Scan for the cell matching the given text and deliver its (x, y) coordinate at center. 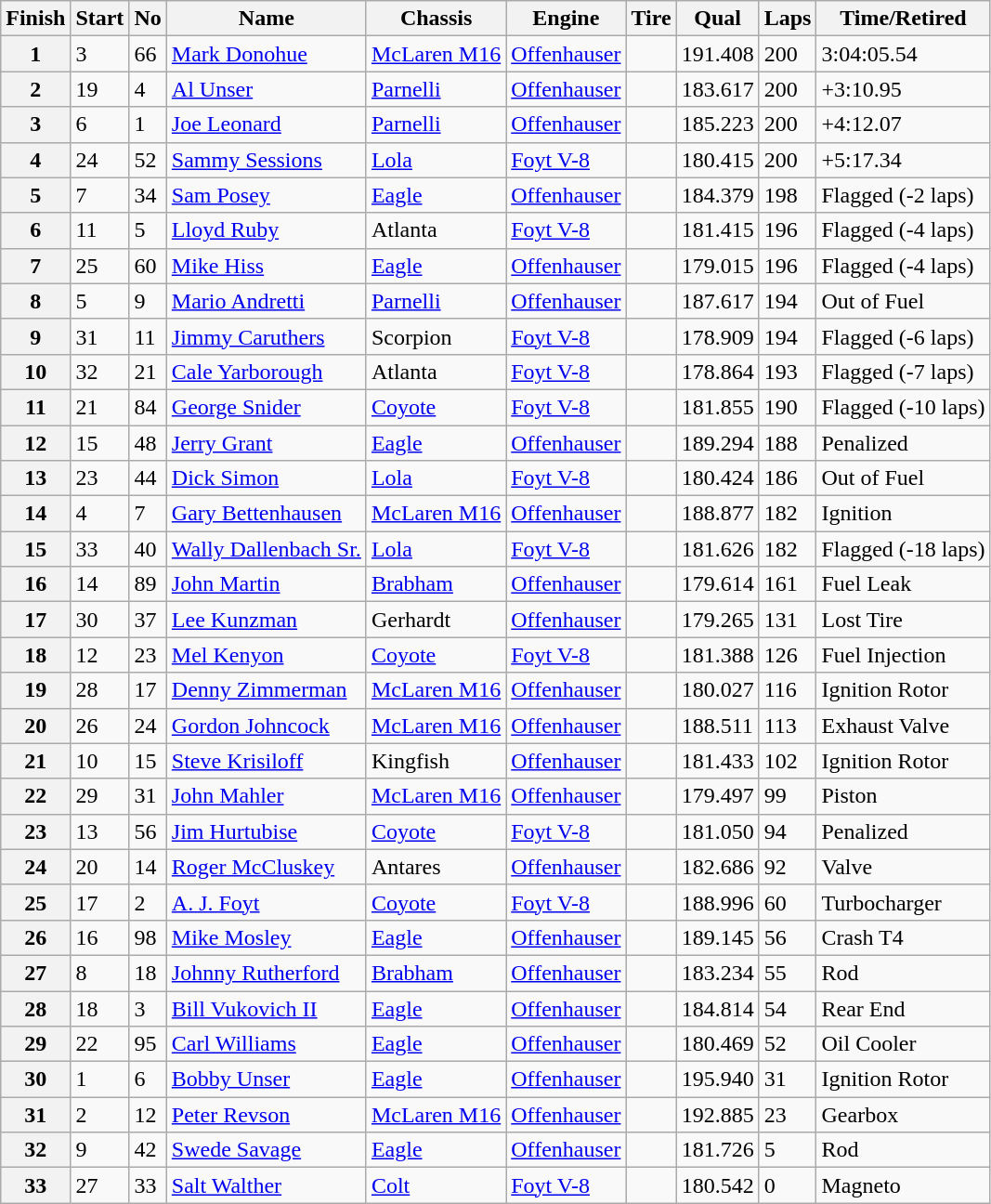
Scorpion (436, 336)
Qual (717, 19)
Wally Dallenbach Sr. (266, 549)
Exhaust Valve (903, 726)
+5:17.34 (903, 160)
195.940 (717, 1080)
184.379 (717, 195)
179.015 (717, 266)
Mike Mosley (266, 937)
181.388 (717, 655)
66 (148, 54)
Mario Andretti (266, 301)
Antares (436, 867)
181.726 (717, 1150)
Flagged (-6 laps) (903, 336)
182.686 (717, 867)
Mike Hiss (266, 266)
0 (788, 1185)
131 (788, 620)
181.050 (717, 831)
Bill Vukovich II (266, 1008)
184.814 (717, 1008)
Jim Hurtubise (266, 831)
Fuel Injection (903, 655)
Lloyd Ruby (266, 230)
189.145 (717, 937)
188.996 (717, 902)
190 (788, 407)
Lost Tire (903, 620)
186 (788, 478)
198 (788, 195)
89 (148, 584)
Engine (567, 19)
+3:10.95 (903, 89)
Swede Savage (266, 1150)
Fuel Leak (903, 584)
Lee Kunzman (266, 620)
Name (266, 19)
Laps (788, 19)
179.497 (717, 796)
Carl Williams (266, 1044)
193 (788, 372)
116 (788, 690)
Finish (35, 19)
Roger McCluskey (266, 867)
3:04:05.54 (903, 54)
Peter Revson (266, 1115)
Tire (651, 19)
Start (100, 19)
Chassis (436, 19)
55 (788, 973)
188.511 (717, 726)
Kingfish (436, 761)
Ignition (903, 514)
181.855 (717, 407)
+4:12.07 (903, 124)
180.469 (717, 1044)
180.542 (717, 1185)
Mark Donohue (266, 54)
Flagged (-10 laps) (903, 407)
Colt (436, 1185)
Rear End (903, 1008)
Piston (903, 796)
Cale Yarborough (266, 372)
George Snider (266, 407)
Sammy Sessions (266, 160)
180.027 (717, 690)
42 (148, 1150)
92 (788, 867)
Jimmy Caruthers (266, 336)
98 (148, 937)
181.626 (717, 549)
John Martin (266, 584)
54 (788, 1008)
Gearbox (903, 1115)
John Mahler (266, 796)
Time/Retired (903, 19)
179.265 (717, 620)
188 (788, 443)
40 (148, 549)
183.617 (717, 89)
Flagged (-7 laps) (903, 372)
Al Unser (266, 89)
102 (788, 761)
99 (788, 796)
181.415 (717, 230)
Turbocharger (903, 902)
113 (788, 726)
48 (148, 443)
180.424 (717, 478)
No (148, 19)
188.877 (717, 514)
Mel Kenyon (266, 655)
Sam Posey (266, 195)
Jerry Grant (266, 443)
Crash T4 (903, 937)
Joe Leonard (266, 124)
192.885 (717, 1115)
Gordon Johncock (266, 726)
178.909 (717, 336)
Steve Krisiloff (266, 761)
Flagged (-2 laps) (903, 195)
185.223 (717, 124)
161 (788, 584)
Flagged (-18 laps) (903, 549)
Valve (903, 867)
37 (148, 620)
187.617 (717, 301)
Johnny Rutherford (266, 973)
191.408 (717, 54)
Bobby Unser (266, 1080)
183.234 (717, 973)
189.294 (717, 443)
A. J. Foyt (266, 902)
34 (148, 195)
179.614 (717, 584)
84 (148, 407)
126 (788, 655)
Dick Simon (266, 478)
44 (148, 478)
180.415 (717, 160)
181.433 (717, 761)
Oil Cooler (903, 1044)
Denny Zimmerman (266, 690)
Magneto (903, 1185)
95 (148, 1044)
178.864 (717, 372)
Salt Walther (266, 1185)
Gary Bettenhausen (266, 514)
94 (788, 831)
Gerhardt (436, 620)
